Find where the given text appears and provide that cell's center as [X, Y] coordinate. 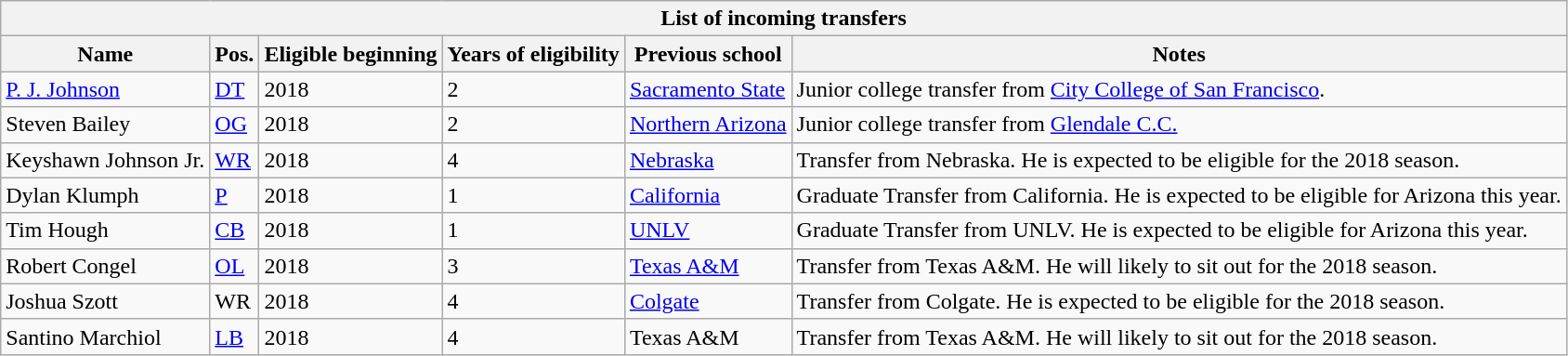
Graduate Transfer from California. He is expected to be eligible for Arizona this year. [1179, 195]
Dylan Klumph [106, 195]
Keyshawn Johnson Jr. [106, 160]
Joshua Szott [106, 301]
P. J. Johnson [106, 89]
Graduate Transfer from UNLV. He is expected to be eligible for Arizona this year. [1179, 231]
Santino Marchiol [106, 336]
Years of eligibility [533, 54]
OG [234, 125]
Transfer from Nebraska. He is expected to be eligible for the 2018 season. [1179, 160]
Nebraska [708, 160]
California [708, 195]
Tim Hough [106, 231]
OL [234, 266]
Northern Arizona [708, 125]
Junior college transfer from Glendale C.C. [1179, 125]
Colgate [708, 301]
Robert Congel [106, 266]
Pos. [234, 54]
Transfer from Colgate. He is expected to be eligible for the 2018 season. [1179, 301]
Junior college transfer from City College of San Francisco. [1179, 89]
Sacramento State [708, 89]
List of incoming transfers [784, 19]
LB [234, 336]
Steven Bailey [106, 125]
Name [106, 54]
DT [234, 89]
Previous school [708, 54]
UNLV [708, 231]
Eligible beginning [351, 54]
P [234, 195]
CB [234, 231]
3 [533, 266]
Notes [1179, 54]
